Extract the (X, Y) coordinate from the center of the cell holding the provided text.  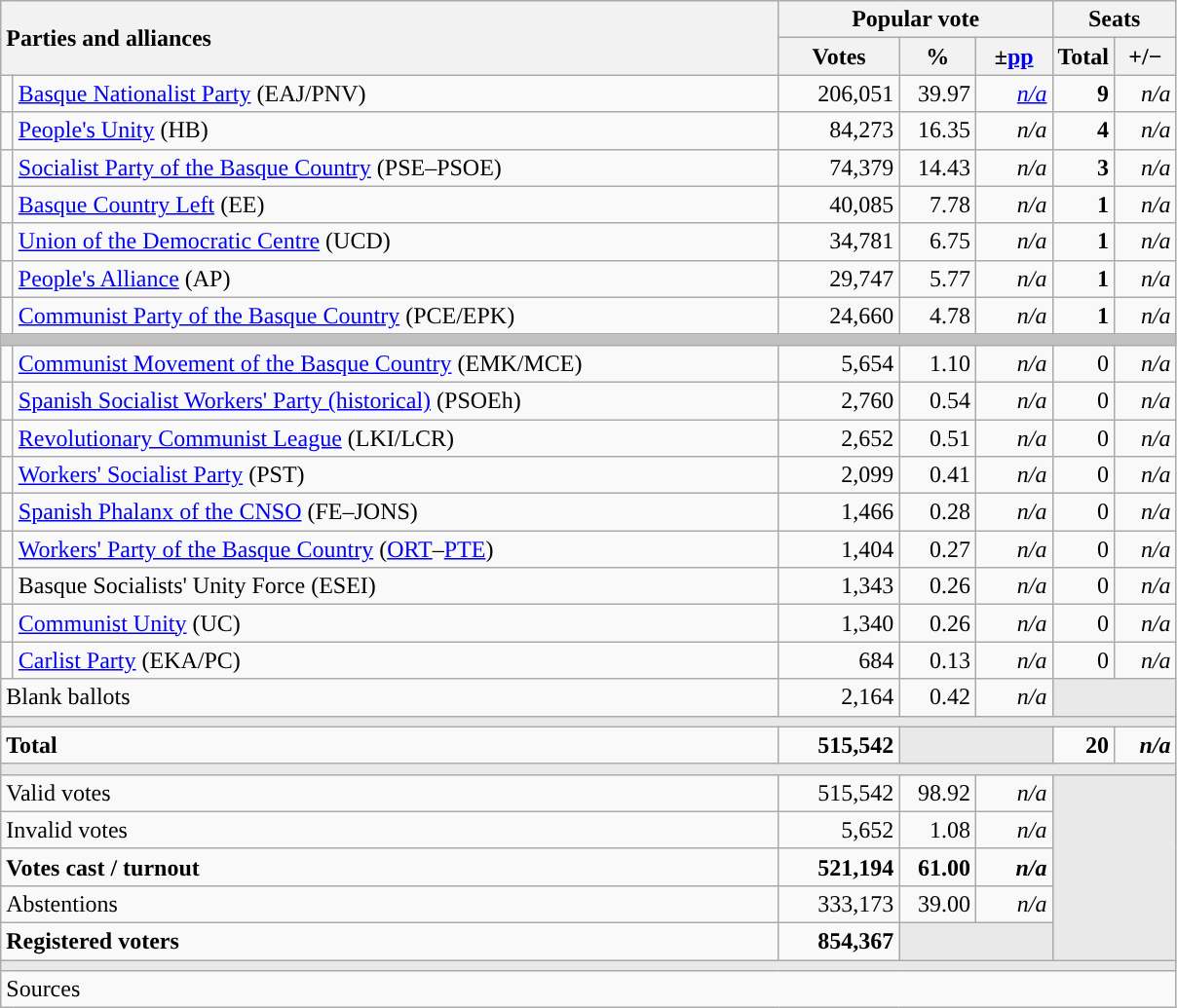
4 (1083, 131)
Votes (839, 56)
±pp (1013, 56)
Spanish Socialist Workers' Party (historical) (PSOEh) (396, 400)
1,404 (839, 549)
Spanish Phalanx of the CNSO (FE–JONS) (396, 512)
84,273 (839, 131)
24,660 (839, 316)
Communist Unity (UC) (396, 623)
98.92 (937, 793)
40,085 (839, 205)
5.77 (937, 279)
39.97 (937, 93)
1,466 (839, 512)
Popular vote (916, 19)
4.78 (937, 316)
Abstentions (390, 904)
Workers' Party of the Basque Country (ORT–PTE) (396, 549)
Workers' Socialist Party (PST) (396, 475)
206,051 (839, 93)
29,747 (839, 279)
333,173 (839, 904)
Carlist Party (EKA/PC) (396, 660)
Valid votes (390, 793)
16.35 (937, 131)
0.51 (937, 437)
Parties and alliances (390, 38)
0.28 (937, 512)
Communist Movement of the Basque Country (EMK/MCE) (396, 363)
61.00 (937, 867)
1,340 (839, 623)
0.13 (937, 660)
0.41 (937, 475)
1.10 (937, 363)
0.27 (937, 549)
9 (1083, 93)
521,194 (839, 867)
Invalid votes (390, 830)
Union of the Democratic Centre (UCD) (396, 242)
Blank ballots (390, 697)
5,652 (839, 830)
People's Unity (HB) (396, 131)
2,099 (839, 475)
Basque Country Left (EE) (396, 205)
1.08 (937, 830)
Sources (588, 989)
5,654 (839, 363)
14.43 (937, 168)
Revolutionary Communist League (LKI/LCR) (396, 437)
0.42 (937, 697)
Communist Party of the Basque Country (PCE/EPK) (396, 316)
20 (1083, 745)
+/− (1146, 56)
1,343 (839, 586)
684 (839, 660)
74,379 (839, 168)
% (937, 56)
2,164 (839, 697)
Basque Socialists' Unity Force (ESEI) (396, 586)
People's Alliance (AP) (396, 279)
6.75 (937, 242)
2,652 (839, 437)
39.00 (937, 904)
7.78 (937, 205)
0.54 (937, 400)
34,781 (839, 242)
3 (1083, 168)
2,760 (839, 400)
854,367 (839, 941)
Basque Nationalist Party (EAJ/PNV) (396, 93)
Votes cast / turnout (390, 867)
Socialist Party of the Basque Country (PSE–PSOE) (396, 168)
Registered voters (390, 941)
Seats (1115, 19)
